Capture the cell that displays the provided text and extract its (x, y) central coordinate. 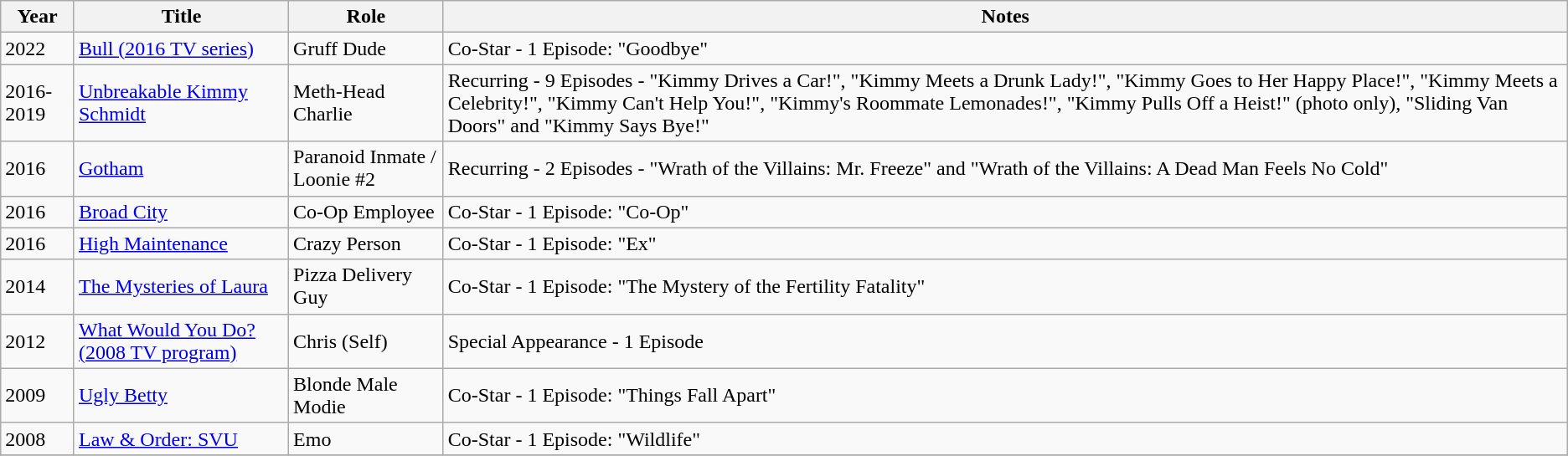
Crazy Person (367, 243)
Title (181, 17)
Co-Star - 1 Episode: "Goodbye" (1005, 49)
2022 (38, 49)
2016-2019 (38, 103)
Paranoid Inmate / Loonie #2 (367, 169)
Co-Star - 1 Episode: "Wildlife" (1005, 438)
The Mysteries of Laura (181, 286)
2014 (38, 286)
Unbreakable Kimmy Schmidt (181, 103)
Emo (367, 438)
Special Appearance - 1 Episode (1005, 341)
Co-Op Employee (367, 212)
Pizza Delivery Guy (367, 286)
Co-Star - 1 Episode: "Co-Op" (1005, 212)
Law & Order: SVU (181, 438)
Bull (2016 TV series) (181, 49)
Role (367, 17)
High Maintenance (181, 243)
What Would You Do? (2008 TV program) (181, 341)
Gotham (181, 169)
Broad City (181, 212)
Gruff Dude (367, 49)
Blonde Male Modie (367, 395)
Recurring - 2 Episodes - "Wrath of the Villains: Mr. Freeze" and "Wrath of the Villains: A Dead Man Feels No Cold" (1005, 169)
2008 (38, 438)
Co-Star - 1 Episode: "Ex" (1005, 243)
Chris (Self) (367, 341)
Ugly Betty (181, 395)
Co-Star - 1 Episode: "Things Fall Apart" (1005, 395)
Year (38, 17)
Co-Star - 1 Episode: "The Mystery of the Fertility Fatality" (1005, 286)
2012 (38, 341)
Meth-Head Charlie (367, 103)
2009 (38, 395)
Notes (1005, 17)
